Provide the (X, Y) coordinate of the cell's center where the given text is located.  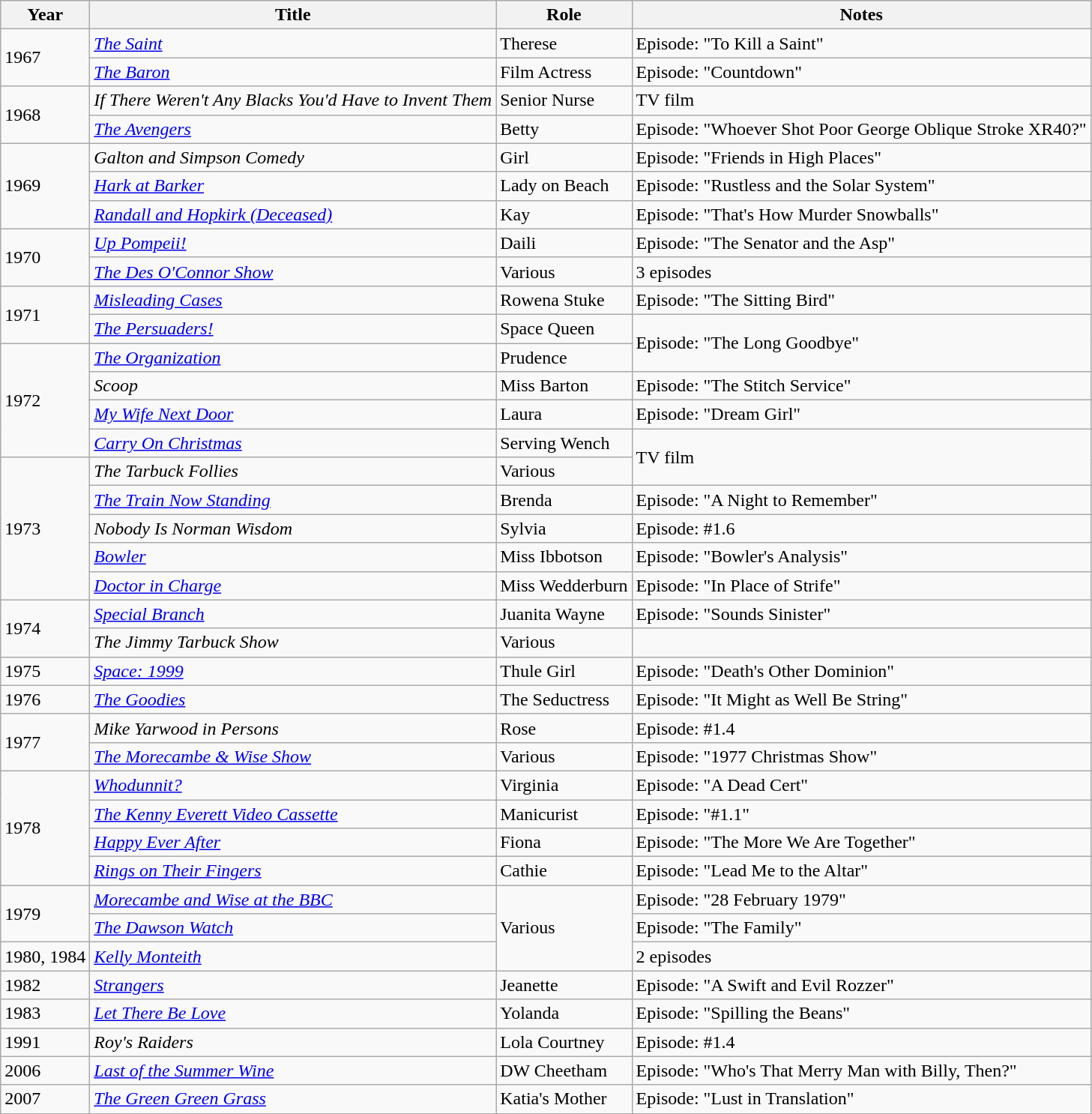
Episode: "In Place of Strife" (861, 585)
Manicurist (564, 813)
Carry On Christmas (293, 443)
Episode: "Lead Me to the Altar" (861, 871)
Laura (564, 415)
1978 (45, 828)
Episode: "Dream Girl" (861, 415)
Katia's Mother (564, 1099)
Hark at Barker (293, 186)
Film Actress (564, 72)
The Kenny Everett Video Cassette (293, 813)
Virginia (564, 785)
1980, 1984 (45, 957)
The Saint (293, 43)
Happy Ever After (293, 843)
Rings on Their Fingers (293, 871)
1991 (45, 1042)
Rose (564, 728)
Jeanette (564, 985)
Episode: "Sounds Sinister" (861, 614)
Lady on Beach (564, 186)
Senior Nurse (564, 100)
The Goodies (293, 699)
Episode: "The Family" (861, 928)
1975 (45, 671)
Lola Courtney (564, 1042)
Girl (564, 157)
Episode: "The Stitch Service" (861, 386)
1968 (45, 115)
2006 (45, 1071)
Kay (564, 214)
The Avengers (293, 129)
The Des O'Connor Show (293, 271)
Morecambe and Wise at the BBC (293, 900)
1976 (45, 699)
Episode: "1977 Christmas Show" (861, 756)
Randall and Hopkirk (Deceased) (293, 214)
The Dawson Watch (293, 928)
Sylvia (564, 529)
Episode: "#1.1" (861, 813)
Episode: "Lust in Translation" (861, 1099)
Rowena Stuke (564, 300)
Episode: "The More We Are Together" (861, 843)
Betty (564, 129)
Thule Girl (564, 671)
My Wife Next Door (293, 415)
Episode: "Bowler's Analysis" (861, 557)
Yolanda (564, 1014)
Episode: "28 February 1979" (861, 900)
1971 (45, 314)
Brenda (564, 500)
Juanita Wayne (564, 614)
Episode: "To Kill a Saint" (861, 43)
Episode: "Friends in High Places" (861, 157)
Episode: "The Long Goodbye" (861, 343)
Episode: "Rustless and the Solar System" (861, 186)
Fiona (564, 843)
1967 (45, 58)
Episode: "Death's Other Dominion" (861, 671)
Miss Barton (564, 386)
Doctor in Charge (293, 585)
Episode: "Spilling the Beans" (861, 1014)
Special Branch (293, 614)
Episode: "That's How Murder Snowballs" (861, 214)
Prudence (564, 358)
Episode: "A Night to Remember" (861, 500)
Therese (564, 43)
Miss Wedderburn (564, 585)
Title (293, 15)
1977 (45, 742)
1974 (45, 628)
The Seductress (564, 699)
1983 (45, 1014)
The Persuaders! (293, 328)
Last of the Summer Wine (293, 1071)
Space Queen (564, 328)
Let There Be Love (293, 1014)
The Green Green Grass (293, 1099)
Scoop (293, 386)
Cathie (564, 871)
Role (564, 15)
Daili (564, 243)
Whodunnit? (293, 785)
Episode: "A Swift and Evil Rozzer" (861, 985)
Year (45, 15)
Episode: "Whoever Shot Poor George Oblique Stroke XR40?" (861, 129)
Notes (861, 15)
The Morecambe & Wise Show (293, 756)
Bowler (293, 557)
Galton and Simpson Comedy (293, 157)
The Jimmy Tarbuck Show (293, 642)
The Tarbuck Follies (293, 472)
Episode: #1.6 (861, 529)
1970 (45, 257)
Kelly Monteith (293, 957)
DW Cheetham (564, 1071)
2 episodes (861, 957)
Serving Wench (564, 443)
Mike Yarwood in Persons (293, 728)
1982 (45, 985)
Miss Ibbotson (564, 557)
3 episodes (861, 271)
1972 (45, 400)
1979 (45, 914)
Episode: "Countdown" (861, 72)
Episode: "The Senator and the Asp" (861, 243)
1969 (45, 186)
Episode: "It Might as Well Be String" (861, 699)
Episode: "Who's That Merry Man with Billy, Then?" (861, 1071)
Strangers (293, 985)
The Train Now Standing (293, 500)
Up Pompeii! (293, 243)
The Organization (293, 358)
Misleading Cases (293, 300)
2007 (45, 1099)
Nobody Is Norman Wisdom (293, 529)
The Baron (293, 72)
Episode: "A Dead Cert" (861, 785)
1973 (45, 529)
Episode: "The Sitting Bird" (861, 300)
Roy's Raiders (293, 1042)
If There Weren't Any Blacks You'd Have to Invent Them (293, 100)
Space: 1999 (293, 671)
